Pinpoint the cell where the given text exists, returning its (x, y) midpoint coordinate. 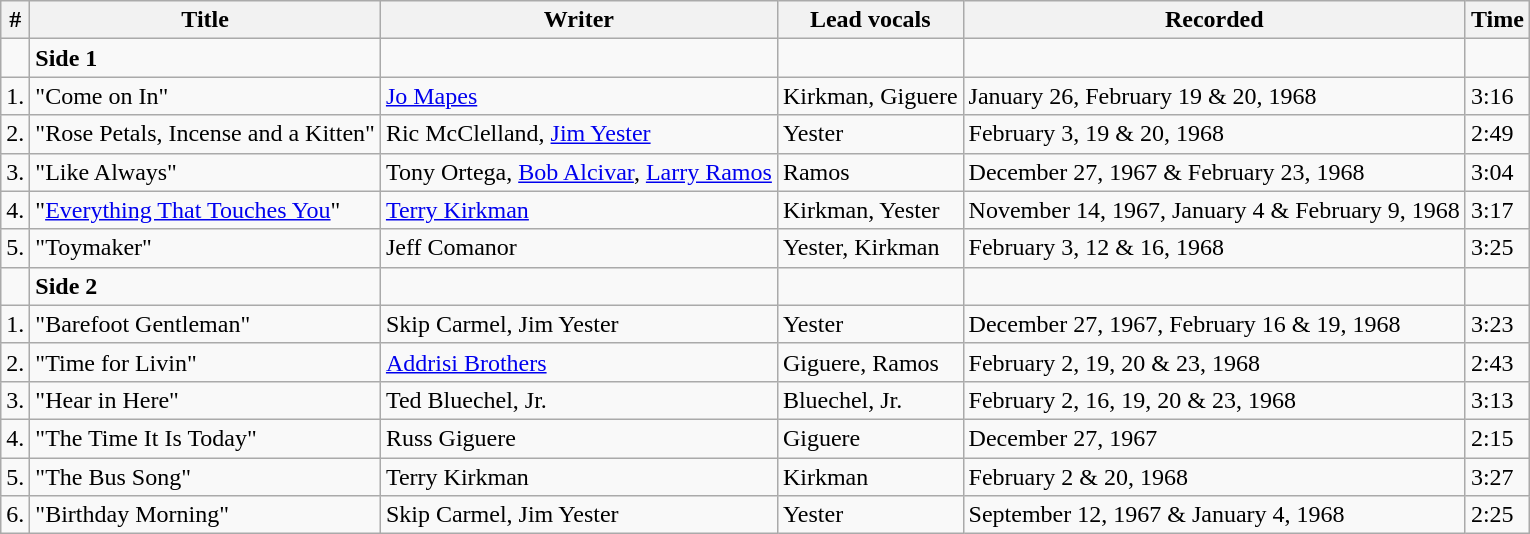
Giguere, Ramos (870, 362)
December 27, 1967, February 16 & 19, 1968 (1214, 324)
Russ Giguere (578, 438)
"Rose Petals, Incense and a Kitten" (206, 134)
Ted Bluechel, Jr. (578, 400)
Bluechel, Jr. (870, 400)
September 12, 1967 & January 4, 1968 (1214, 515)
Lead vocals (870, 20)
"The Bus Song" (206, 477)
Jo Mapes (578, 96)
Ric McClelland, Jim Yester (578, 134)
2:43 (1497, 362)
February 3, 19 & 20, 1968 (1214, 134)
"Come on In" (206, 96)
3:04 (1497, 172)
Addrisi Brothers (578, 362)
February 2 & 20, 1968 (1214, 477)
Giguere (870, 438)
3:16 (1497, 96)
Side 2 (206, 286)
Recorded (1214, 20)
Jeff Comanor (578, 248)
"Toymaker" (206, 248)
"Like Always" (206, 172)
3:23 (1497, 324)
January 26, February 19 & 20, 1968 (1214, 96)
Ramos (870, 172)
"Everything That Touches You" (206, 210)
Kirkman, Giguere (870, 96)
"Barefoot Gentleman" (206, 324)
"Time for Livin" (206, 362)
3:13 (1497, 400)
December 27, 1967 (1214, 438)
"Birthday Morning" (206, 515)
# (16, 20)
Title (206, 20)
Kirkman, Yester (870, 210)
Yester, Kirkman (870, 248)
2:49 (1497, 134)
2:15 (1497, 438)
"The Time It Is Today" (206, 438)
Tony Ortega, Bob Alcivar, Larry Ramos (578, 172)
Writer (578, 20)
6. (16, 515)
December 27, 1967 & February 23, 1968 (1214, 172)
3:25 (1497, 248)
"Hear in Here" (206, 400)
Time (1497, 20)
2:25 (1497, 515)
November 14, 1967, January 4 & February 9, 1968 (1214, 210)
Kirkman (870, 477)
3:17 (1497, 210)
Side 1 (206, 58)
February 3, 12 & 16, 1968 (1214, 248)
February 2, 19, 20 & 23, 1968 (1214, 362)
February 2, 16, 19, 20 & 23, 1968 (1214, 400)
3:27 (1497, 477)
